Identify which cell holds the provided text, then report its [x, y] central coordinate. 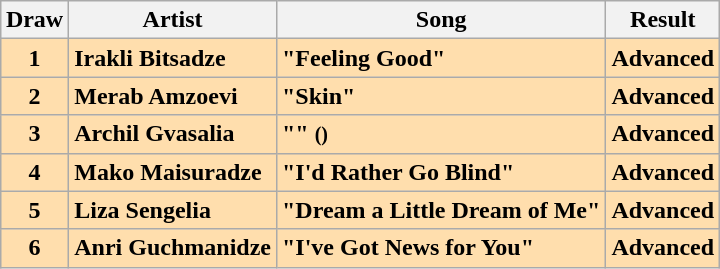
"" () [440, 134]
1 [34, 58]
Archil Gvasalia [173, 134]
3 [34, 134]
Song [440, 20]
Irakli Bitsadze [173, 58]
Liza Sengelia [173, 210]
"I've Got News for You" [440, 248]
Artist [173, 20]
5 [34, 210]
6 [34, 248]
"Dream a Little Dream of Me" [440, 210]
Merab Amzoevi [173, 96]
2 [34, 96]
Anri Guchmanidze [173, 248]
"I'd Rather Go Blind" [440, 172]
Result [663, 20]
"Feeling Good" [440, 58]
Mako Maisuradze [173, 172]
Draw [34, 20]
4 [34, 172]
"Skin" [440, 96]
